Output the (x, y) coordinate of the center of the cell containing the given text.  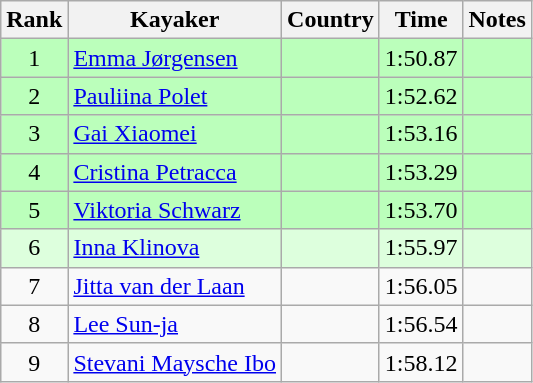
Time (421, 20)
1:50.87 (421, 58)
Kayaker (175, 20)
9 (34, 362)
Stevani Maysche Ibo (175, 362)
4 (34, 172)
1:58.12 (421, 362)
1 (34, 58)
1:53.70 (421, 210)
1:53.16 (421, 134)
Lee Sun-ja (175, 324)
1:53.29 (421, 172)
Rank (34, 20)
1:56.54 (421, 324)
Cristina Petracca (175, 172)
Viktoria Schwarz (175, 210)
1:55.97 (421, 248)
Pauliina Polet (175, 96)
Jitta van der Laan (175, 286)
Inna Klinova (175, 248)
Gai Xiaomei (175, 134)
3 (34, 134)
8 (34, 324)
1:52.62 (421, 96)
2 (34, 96)
Notes (497, 20)
1:56.05 (421, 286)
Country (331, 20)
5 (34, 210)
Emma Jørgensen (175, 58)
6 (34, 248)
7 (34, 286)
